Find where the given text appears and provide that cell's center as (X, Y) coordinate. 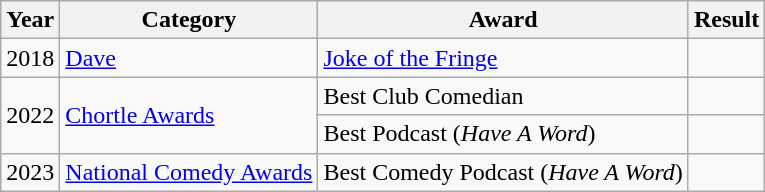
2022 (30, 115)
Best Comedy Podcast (Have A Word) (503, 172)
Result (726, 20)
Best Podcast (Have A Word) (503, 134)
Best Club Comedian (503, 96)
National Comedy Awards (189, 172)
Joke of the Fringe (503, 58)
Category (189, 20)
Year (30, 20)
2018 (30, 58)
2023 (30, 172)
Dave (189, 58)
Award (503, 20)
Chortle Awards (189, 115)
